Find where the given text appears and provide that cell's center as (X, Y) coordinate. 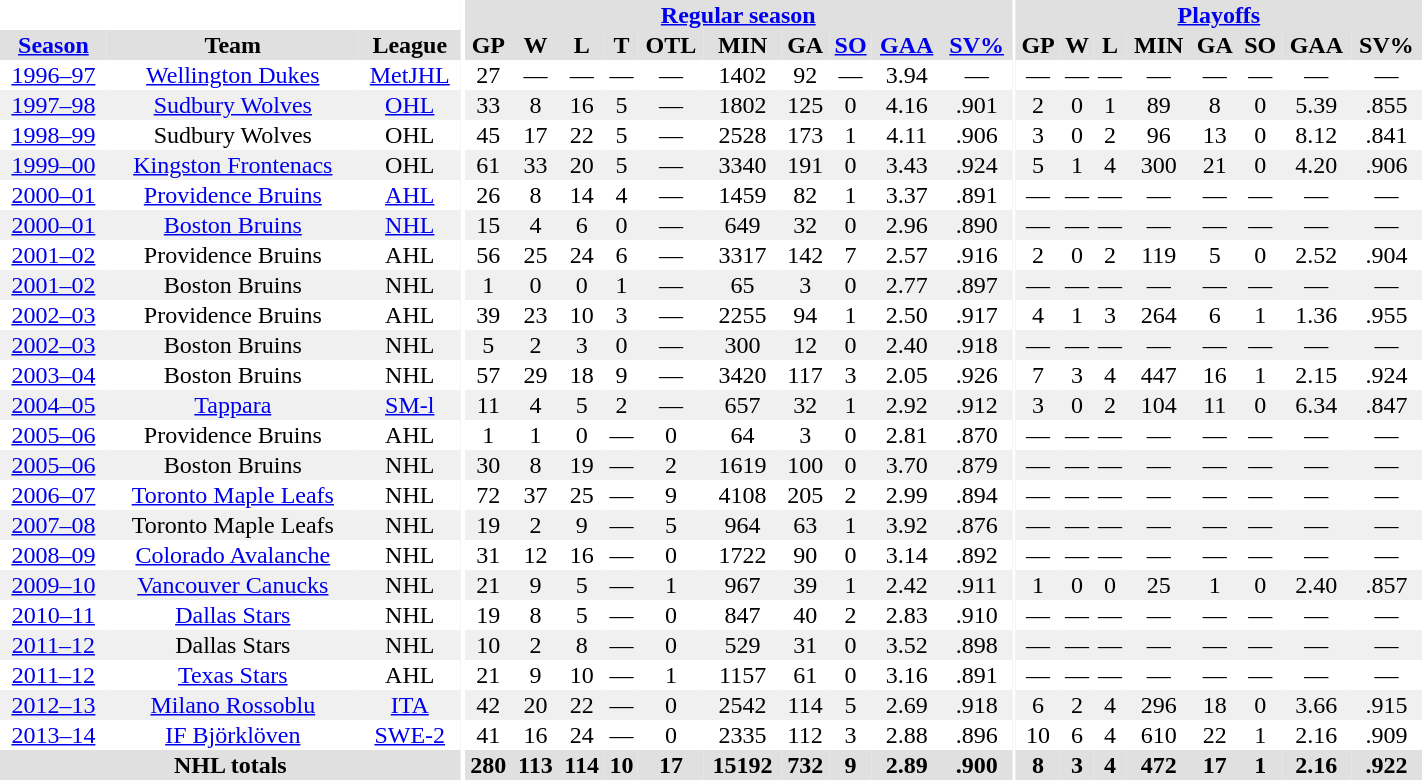
.847 (1386, 405)
3.92 (906, 525)
14 (582, 195)
42 (488, 705)
2.81 (906, 435)
3340 (742, 165)
15 (488, 225)
Texas Stars (233, 675)
2.42 (906, 585)
.911 (976, 585)
2008–09 (54, 555)
1802 (742, 105)
40 (805, 615)
2.50 (906, 315)
1999–00 (54, 165)
1.36 (1316, 315)
94 (805, 315)
Team (233, 45)
2013–14 (54, 735)
112 (805, 735)
1996–97 (54, 75)
League (410, 45)
2.52 (1316, 255)
.900 (976, 765)
1459 (742, 195)
.904 (1386, 255)
2.88 (906, 735)
6.34 (1316, 405)
.879 (976, 465)
100 (805, 465)
Tappara (233, 405)
2003–04 (54, 375)
3.94 (906, 75)
15192 (742, 765)
.894 (976, 495)
Vancouver Canucks (233, 585)
64 (742, 435)
26 (488, 195)
649 (742, 225)
191 (805, 165)
.897 (976, 285)
113 (535, 765)
4.16 (906, 105)
2006–07 (54, 495)
280 (488, 765)
3.16 (906, 675)
.910 (976, 615)
13 (1215, 135)
23 (535, 315)
3.37 (906, 195)
2.77 (906, 285)
1722 (742, 555)
.857 (1386, 585)
2335 (742, 735)
45 (488, 135)
89 (1159, 105)
.916 (976, 255)
2528 (742, 135)
57 (488, 375)
8.12 (1316, 135)
117 (805, 375)
2.92 (906, 405)
Playoffs (1219, 15)
IF Björklöven (233, 735)
205 (805, 495)
2007–08 (54, 525)
.926 (976, 375)
2012–13 (54, 705)
Milano Rossoblu (233, 705)
1402 (742, 75)
Kingston Frontenacs (233, 165)
.898 (976, 645)
4.11 (906, 135)
ITA (410, 705)
3.14 (906, 555)
967 (742, 585)
142 (805, 255)
T (622, 45)
.955 (1386, 315)
1998–99 (54, 135)
.909 (1386, 735)
2010–11 (54, 615)
2.69 (906, 705)
29 (535, 375)
Colorado Avalanche (233, 555)
264 (1159, 315)
90 (805, 555)
3.70 (906, 465)
OTL (671, 45)
Wellington Dukes (233, 75)
3317 (742, 255)
41 (488, 735)
SWE-2 (410, 735)
2255 (742, 315)
.896 (976, 735)
.901 (976, 105)
NHL totals (230, 765)
65 (742, 285)
104 (1159, 405)
63 (805, 525)
27 (488, 75)
2.05 (906, 375)
4108 (742, 495)
2.99 (906, 495)
.922 (1386, 765)
5.39 (1316, 105)
30 (488, 465)
2.57 (906, 255)
.892 (976, 555)
529 (742, 645)
.917 (976, 315)
610 (1159, 735)
847 (742, 615)
2009–10 (54, 585)
2542 (742, 705)
.912 (976, 405)
3420 (742, 375)
447 (1159, 375)
125 (805, 105)
964 (742, 525)
2004–05 (54, 405)
MetJHL (410, 75)
.841 (1386, 135)
72 (488, 495)
3.66 (1316, 705)
4.20 (1316, 165)
3.43 (906, 165)
1619 (742, 465)
2.89 (906, 765)
Regular season (738, 15)
82 (805, 195)
173 (805, 135)
657 (742, 405)
.855 (1386, 105)
1997–98 (54, 105)
296 (1159, 705)
92 (805, 75)
732 (805, 765)
SM-l (410, 405)
2.96 (906, 225)
.870 (976, 435)
2.15 (1316, 375)
37 (535, 495)
56 (488, 255)
472 (1159, 765)
1157 (742, 675)
.890 (976, 225)
2.83 (906, 615)
96 (1159, 135)
.876 (976, 525)
Season (54, 45)
3.52 (906, 645)
119 (1159, 255)
.915 (1386, 705)
